For the text-containing cell, return its midpoint in [X, Y] coordinate format. 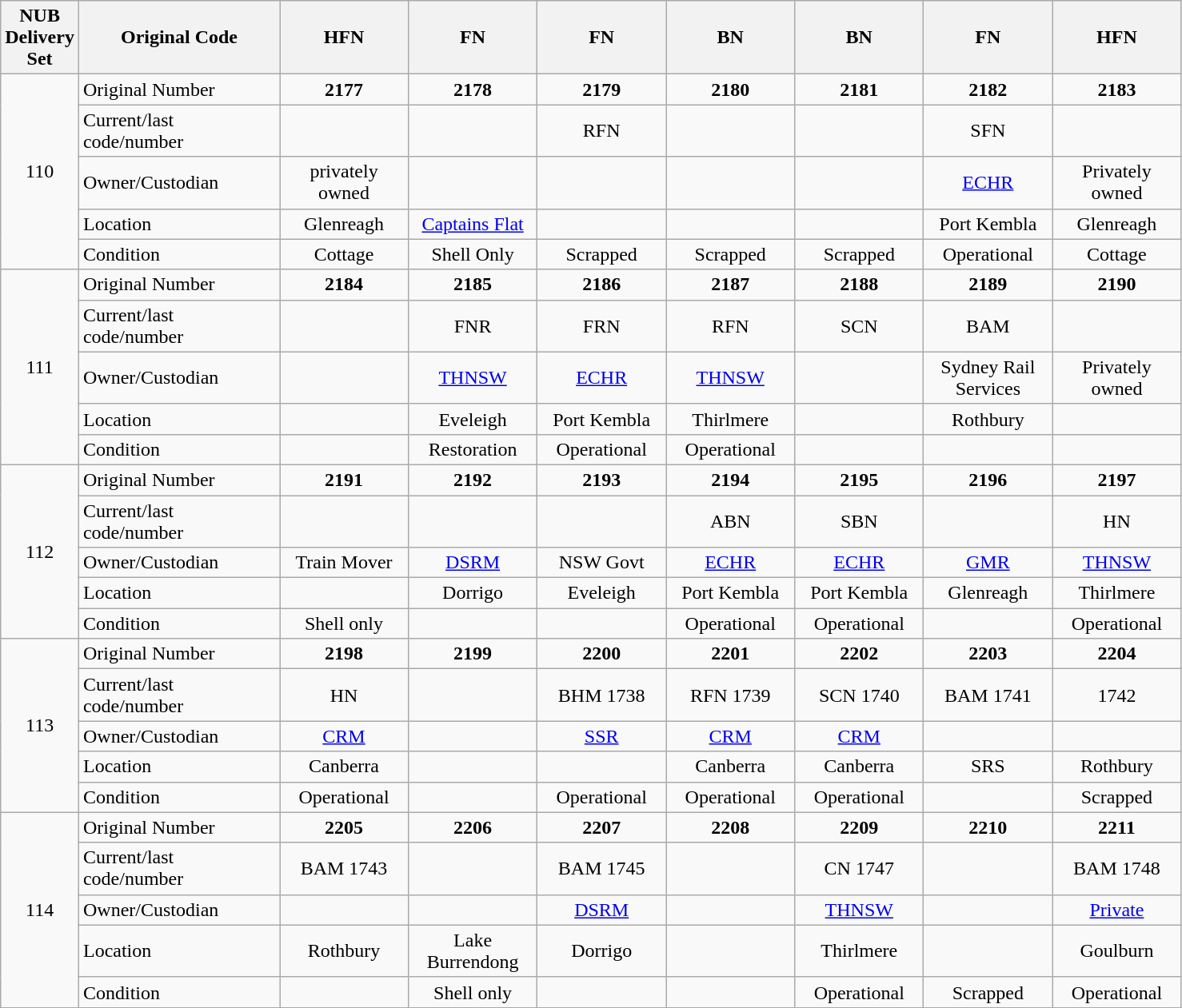
2204 [1116, 654]
2184 [344, 285]
FRN [601, 326]
112 [40, 552]
1742 [1116, 695]
2195 [859, 480]
SFN [988, 131]
2188 [859, 285]
Original Code [179, 38]
Goulburn [1116, 951]
2193 [601, 480]
2181 [859, 90]
2196 [988, 480]
2208 [731, 827]
Private [1116, 910]
Lake Burrendong [473, 951]
2205 [344, 827]
2183 [1116, 90]
2211 [1116, 827]
2197 [1116, 480]
SBN [859, 521]
2202 [859, 654]
2207 [601, 827]
2185 [473, 285]
BAM 1741 [988, 695]
2187 [731, 285]
2178 [473, 90]
BAM 1745 [601, 868]
2177 [344, 90]
Restoration [473, 449]
2203 [988, 654]
SSR [601, 736]
114 [40, 910]
SCN 1740 [859, 695]
2200 [601, 654]
113 [40, 726]
Captains Flat [473, 224]
2190 [1116, 285]
NUB Delivery Set [40, 38]
SCN [859, 326]
RFN 1739 [731, 695]
110 [40, 172]
FNR [473, 326]
2209 [859, 827]
CN 1747 [859, 868]
GMR [988, 563]
SRS [988, 767]
Sydney Rail Services [988, 377]
2206 [473, 827]
2180 [731, 90]
2194 [731, 480]
2192 [473, 480]
2182 [988, 90]
2186 [601, 285]
privately owned [344, 182]
2201 [731, 654]
2189 [988, 285]
2198 [344, 654]
2191 [344, 480]
2210 [988, 827]
ABN [731, 521]
Train Mover [344, 563]
BAM 1743 [344, 868]
111 [40, 367]
2199 [473, 654]
2179 [601, 90]
Shell Only [473, 254]
NSW Govt [601, 563]
BAM 1748 [1116, 868]
BAM [988, 326]
BHM 1738 [601, 695]
